Scan for the cell matching the given text and deliver its [x, y] coordinate at center. 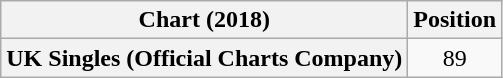
Chart (2018) [204, 20]
UK Singles (Official Charts Company) [204, 58]
89 [455, 58]
Position [455, 20]
